Determine the (x, y) coordinate at the center of the cell enclosing the given text.  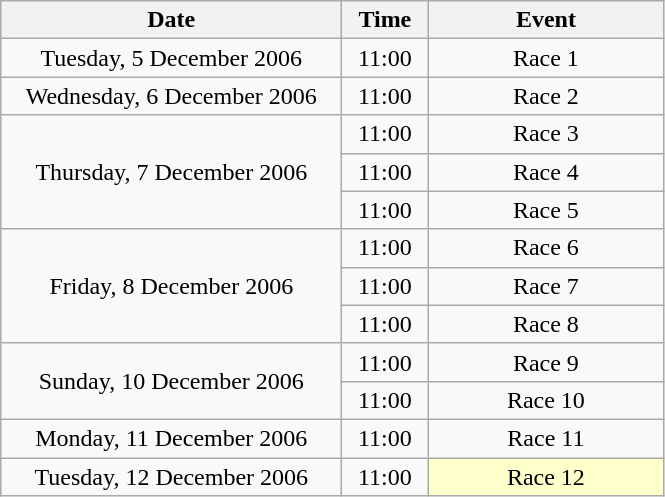
Race 6 (546, 248)
Sunday, 10 December 2006 (172, 381)
Date (172, 20)
Event (546, 20)
Race 9 (546, 362)
Thursday, 7 December 2006 (172, 172)
Race 10 (546, 400)
Race 7 (546, 286)
Tuesday, 5 December 2006 (172, 58)
Time (385, 20)
Tuesday, 12 December 2006 (172, 477)
Race 4 (546, 172)
Wednesday, 6 December 2006 (172, 96)
Race 2 (546, 96)
Race 11 (546, 438)
Race 12 (546, 477)
Race 1 (546, 58)
Monday, 11 December 2006 (172, 438)
Race 8 (546, 324)
Race 3 (546, 134)
Friday, 8 December 2006 (172, 286)
Race 5 (546, 210)
